Extract the [X, Y] coordinate from the center of the cell holding the provided text.  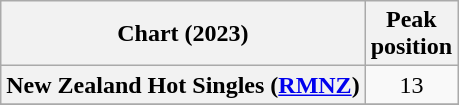
New Zealand Hot Singles (RMNZ) [183, 85]
Peakposition [411, 34]
Chart (2023) [183, 34]
13 [411, 85]
